For the text-containing cell, return its midpoint in [x, y] coordinate format. 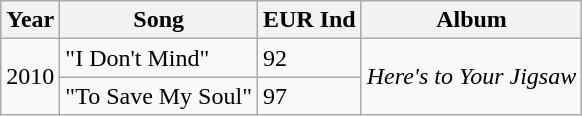
92 [309, 58]
"To Save My Soul" [159, 96]
Album [471, 20]
2010 [30, 77]
EUR Ind [309, 20]
97 [309, 96]
"I Don't Mind" [159, 58]
Here's to Your Jigsaw [471, 77]
Song [159, 20]
Year [30, 20]
